From the cell containing the given text, extract its center point as (X, Y) coordinate. 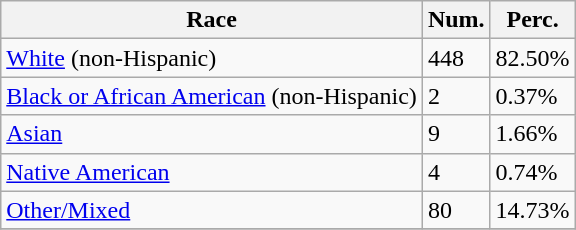
82.50% (532, 58)
White (non-Hispanic) (212, 58)
Race (212, 20)
1.66% (532, 134)
0.37% (532, 96)
14.73% (532, 210)
Native American (212, 172)
Asian (212, 134)
Perc. (532, 20)
Num. (456, 20)
Other/Mixed (212, 210)
4 (456, 172)
Black or African American (non-Hispanic) (212, 96)
9 (456, 134)
448 (456, 58)
2 (456, 96)
0.74% (532, 172)
80 (456, 210)
